Identify which cell holds the provided text, then report its [x, y] central coordinate. 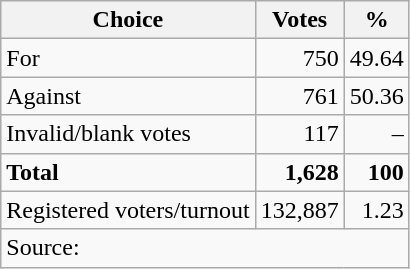
132,887 [300, 210]
100 [376, 172]
50.36 [376, 96]
Against [128, 96]
Choice [128, 20]
117 [300, 134]
761 [300, 96]
Source: [205, 248]
For [128, 58]
Total [128, 172]
750 [300, 58]
Registered voters/turnout [128, 210]
Votes [300, 20]
49.64 [376, 58]
1,628 [300, 172]
% [376, 20]
– [376, 134]
Invalid/blank votes [128, 134]
1.23 [376, 210]
